Determine the [x, y] coordinate at the center of the cell enclosing the given text.  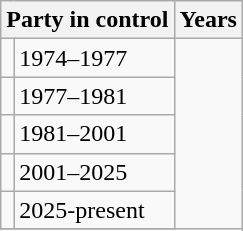
Years [208, 20]
1977–1981 [94, 96]
2001–2025 [94, 172]
2025-present [94, 210]
1974–1977 [94, 58]
Party in control [88, 20]
1981–2001 [94, 134]
